Search for the cell housing the specified text and yield its (x, y) center coordinate. 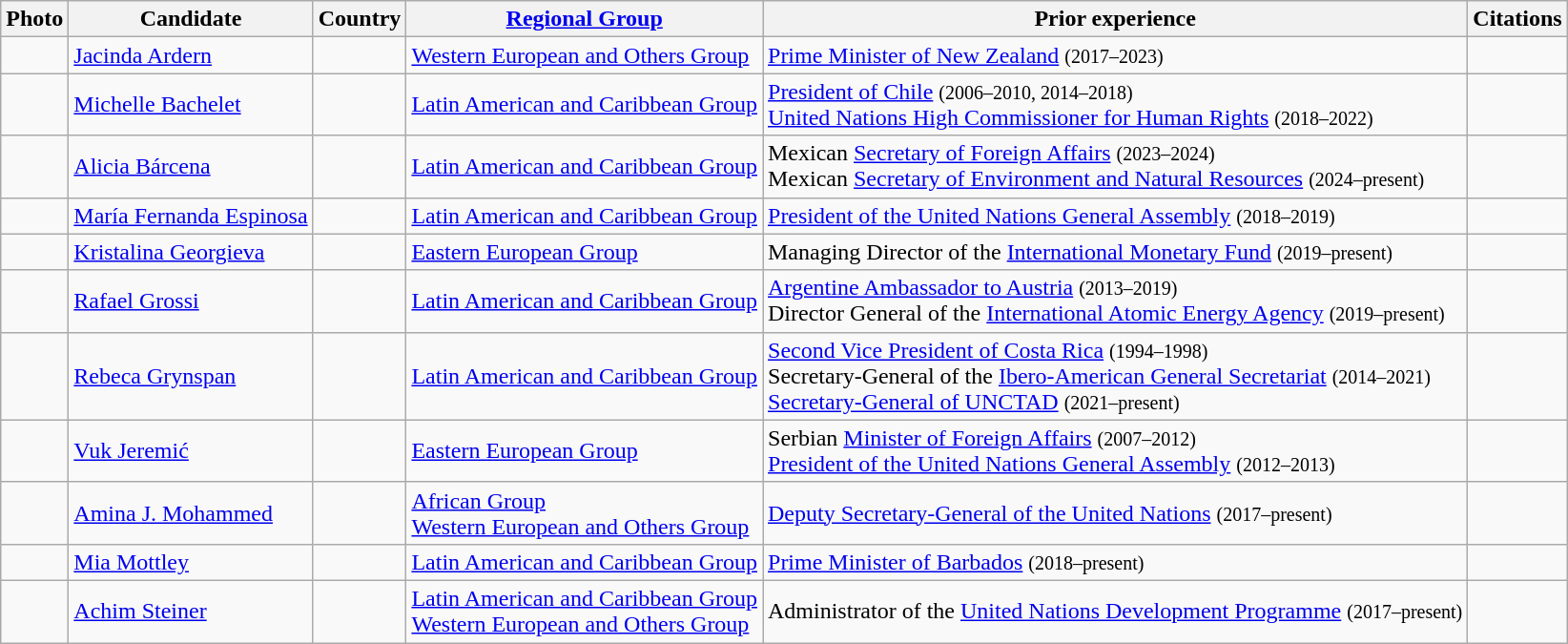
Alicia Bárcena (191, 166)
Mia Mottley (191, 562)
Prior experience (1116, 19)
María Fernanda Espinosa (191, 216)
Prime Minister of New Zealand (2017–2023) (1116, 55)
Managing Director of the International Monetary Fund (2019–present) (1116, 252)
Western European and Others Group (585, 55)
Photo (34, 19)
Deputy Secretary-General of the United Nations (2017–present) (1116, 513)
Country (360, 19)
Vuk Jeremić (191, 450)
Administrator of the United Nations Development Programme (2017–present) (1116, 611)
Prime Minister of Barbados (2018–present) (1116, 562)
Michelle Bachelet (191, 105)
President of Chile (2006–2010, 2014–2018) United Nations High Commissioner for Human Rights (2018–2022) (1116, 105)
Kristalina Georgieva (191, 252)
African GroupWestern European and Others Group (585, 513)
Rafael Grossi (191, 301)
Latin American and Caribbean GroupWestern European and Others Group (585, 611)
Achim Steiner (191, 611)
Jacinda Ardern (191, 55)
Argentine Ambassador to Austria (2013–2019)Director General of the International Atomic Energy Agency (2019–present) (1116, 301)
Citations (1517, 19)
Candidate (191, 19)
Serbian Minister of Foreign Affairs (2007–2012) President of the United Nations General Assembly (2012–2013) (1116, 450)
Regional Group (585, 19)
Amina J. Mohammed (191, 513)
Mexican Secretary of Foreign Affairs (2023–2024) Mexican Secretary of Environment and Natural Resources (2024–present) (1116, 166)
President of the United Nations General Assembly (2018–2019) (1116, 216)
Rebeca Grynspan (191, 376)
